For the text-containing cell, return its midpoint in (x, y) coordinate format. 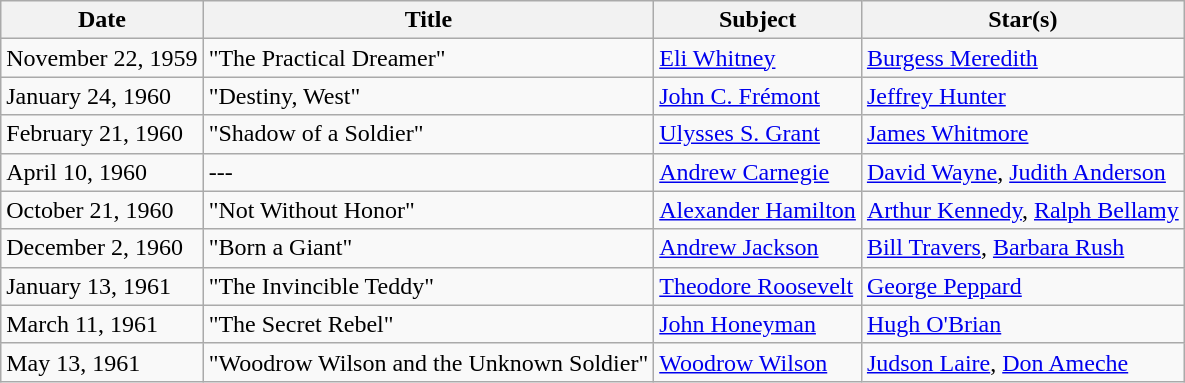
"Born a Giant" (428, 248)
Eli Whitney (758, 58)
"Not Without Honor" (428, 210)
"The Practical Dreamer" (428, 58)
Date (102, 20)
David Wayne, Judith Anderson (1022, 172)
December 2, 1960 (102, 248)
Burgess Meredith (1022, 58)
October 21, 1960 (102, 210)
Ulysses S. Grant (758, 134)
Andrew Carnegie (758, 172)
January 13, 1961 (102, 286)
James Whitmore (1022, 134)
February 21, 1960 (102, 134)
Theodore Roosevelt (758, 286)
George Peppard (1022, 286)
Star(s) (1022, 20)
Jeffrey Hunter (1022, 96)
John Honeyman (758, 324)
Subject (758, 20)
April 10, 1960 (102, 172)
November 22, 1959 (102, 58)
Alexander Hamilton (758, 210)
Woodrow Wilson (758, 362)
Bill Travers, Barbara Rush (1022, 248)
"Woodrow Wilson and the Unknown Soldier" (428, 362)
Hugh O'Brian (1022, 324)
Arthur Kennedy, Ralph Bellamy (1022, 210)
May 13, 1961 (102, 362)
--- (428, 172)
"The Invincible Teddy" (428, 286)
John C. Frémont (758, 96)
"The Secret Rebel" (428, 324)
"Shadow of a Soldier" (428, 134)
"Destiny, West" (428, 96)
January 24, 1960 (102, 96)
Judson Laire, Don Ameche (1022, 362)
Andrew Jackson (758, 248)
Title (428, 20)
March 11, 1961 (102, 324)
